Provide the [x, y] coordinate of the cell's center where the given text is located.  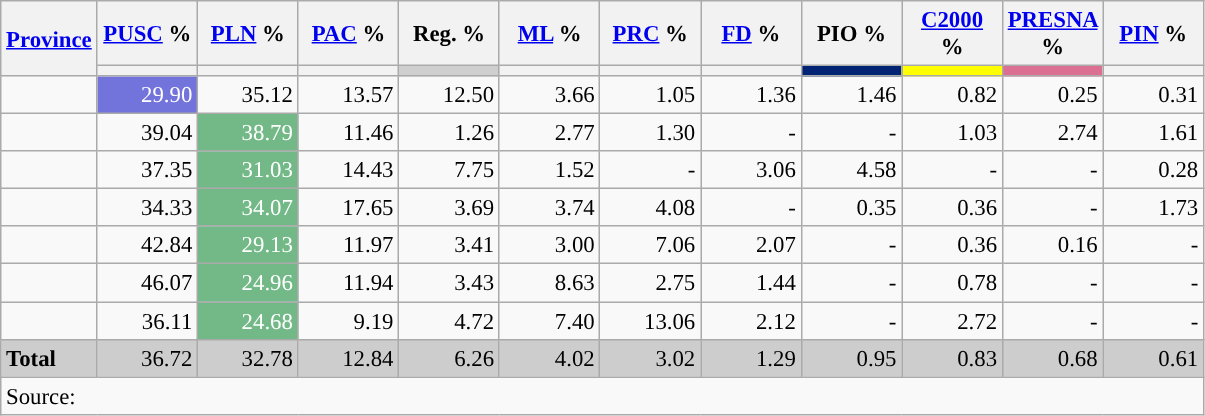
1.44 [752, 283]
3.69 [450, 208]
2.77 [550, 133]
38.79 [248, 133]
0.68 [1052, 358]
1.29 [752, 358]
0.83 [952, 358]
42.84 [148, 245]
9.19 [348, 321]
1.52 [550, 170]
7.75 [450, 170]
PIN % [1154, 34]
35.12 [248, 95]
46.07 [148, 283]
0.16 [1052, 245]
Total [49, 358]
0.82 [952, 95]
PUSC % [148, 34]
Source: [602, 396]
1.73 [1154, 208]
11.97 [348, 245]
1.36 [752, 95]
ML % [550, 34]
4.02 [550, 358]
11.94 [348, 283]
2.75 [650, 283]
1.03 [952, 133]
2.74 [1052, 133]
1.26 [450, 133]
0.35 [852, 208]
0.78 [952, 283]
13.06 [650, 321]
34.07 [248, 208]
0.31 [1154, 95]
PRESNA % [1052, 34]
2.72 [952, 321]
3.06 [752, 170]
24.68 [248, 321]
0.25 [1052, 95]
29.90 [148, 95]
13.57 [348, 95]
3.43 [450, 283]
FD % [752, 34]
14.43 [348, 170]
17.65 [348, 208]
4.72 [450, 321]
29.13 [248, 245]
6.26 [450, 358]
2.07 [752, 245]
3.41 [450, 245]
1.61 [1154, 133]
1.05 [650, 95]
24.96 [248, 283]
32.78 [248, 358]
1.30 [650, 133]
3.66 [550, 95]
4.08 [650, 208]
PRC % [650, 34]
PIO % [852, 34]
7.40 [550, 321]
0.61 [1154, 358]
7.06 [650, 245]
37.35 [148, 170]
4.58 [852, 170]
3.00 [550, 245]
0.28 [1154, 170]
Reg. % [450, 34]
39.04 [148, 133]
1.46 [852, 95]
34.33 [148, 208]
Province [49, 38]
0.95 [852, 358]
8.63 [550, 283]
PAC % [348, 34]
11.46 [348, 133]
3.74 [550, 208]
31.03 [248, 170]
C2000 % [952, 34]
36.11 [148, 321]
PLN % [248, 34]
36.72 [148, 358]
3.02 [650, 358]
12.50 [450, 95]
12.84 [348, 358]
2.12 [752, 321]
